For the text-containing cell, return its midpoint in (x, y) coordinate format. 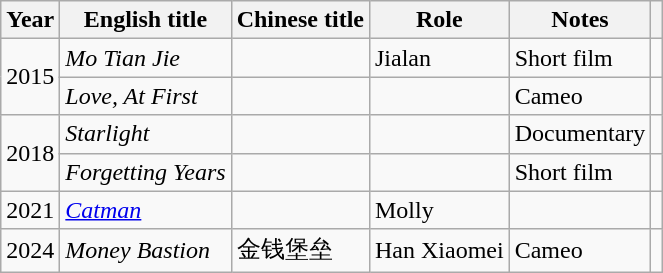
English title (146, 20)
Documentary (580, 134)
Han Xiaomei (439, 250)
Money Bastion (146, 250)
金钱堡垒 (300, 250)
2018 (30, 153)
2021 (30, 210)
Notes (580, 20)
2024 (30, 250)
Forgetting Years (146, 172)
Chinese title (300, 20)
2015 (30, 77)
Molly (439, 210)
Role (439, 20)
Love, At First (146, 96)
Year (30, 20)
Mo Tian Jie (146, 58)
Catman (146, 210)
Jialan (439, 58)
Starlight (146, 134)
